Output the [X, Y] coordinate of the center of the cell containing the given text.  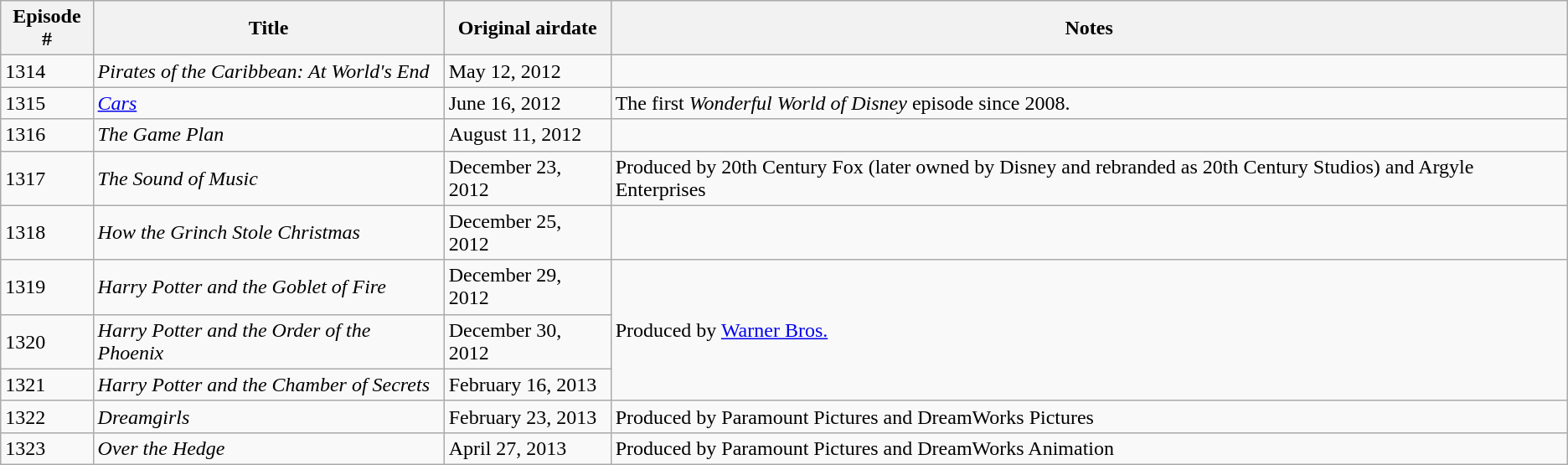
April 27, 2013 [528, 448]
Notes [1089, 28]
1322 [47, 416]
Title [268, 28]
1318 [47, 233]
February 23, 2013 [528, 416]
1319 [47, 287]
August 11, 2012 [528, 135]
Produced by Paramount Pictures and DreamWorks Animation [1089, 448]
December 30, 2012 [528, 342]
The Sound of Music [268, 178]
February 16, 2013 [528, 385]
Produced by Warner Bros. [1089, 330]
The Game Plan [268, 135]
The first Wonderful World of Disney episode since 2008. [1089, 103]
Harry Potter and the Order of the Phoenix [268, 342]
Episode # [47, 28]
1317 [47, 178]
Cars [268, 103]
Produced by 20th Century Fox (later owned by Disney and rebranded as 20th Century Studios) and Argyle Enterprises [1089, 178]
1321 [47, 385]
1316 [47, 135]
Over the Hedge [268, 448]
1314 [47, 71]
December 25, 2012 [528, 233]
Harry Potter and the Goblet of Fire [268, 287]
1315 [47, 103]
1323 [47, 448]
1320 [47, 342]
Produced by Paramount Pictures and DreamWorks Pictures [1089, 416]
How the Grinch Stole Christmas [268, 233]
December 23, 2012 [528, 178]
May 12, 2012 [528, 71]
Harry Potter and the Chamber of Secrets [268, 385]
December 29, 2012 [528, 287]
Dreamgirls [268, 416]
Original airdate [528, 28]
June 16, 2012 [528, 103]
Pirates of the Caribbean: At World's End [268, 71]
